Detect which cell encompasses the target text, then output its [x, y] center coordinate. 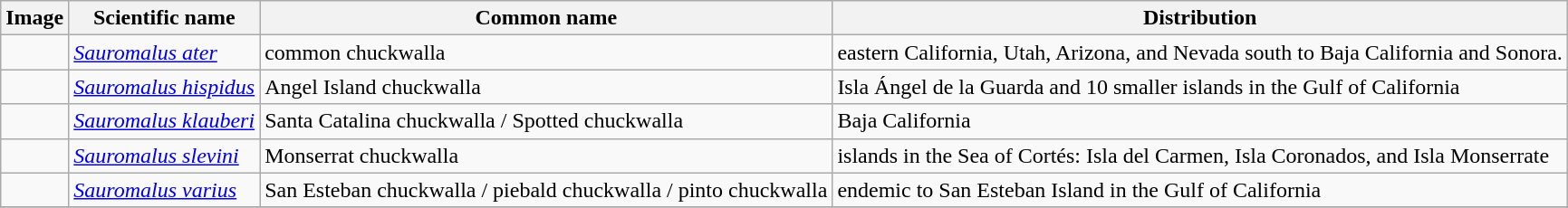
Distribution [1200, 18]
Sauromalus varius [165, 190]
Scientific name [165, 18]
Baja California [1200, 121]
eastern California, Utah, Arizona, and Nevada south to Baja California and Sonora. [1200, 52]
Sauromalus slevini [165, 156]
Isla Ángel de la Guarda and 10 smaller islands in the Gulf of California [1200, 87]
Common name [546, 18]
Image [34, 18]
islands in the Sea of Cortés: Isla del Carmen, Isla Coronados, and Isla Monserrate [1200, 156]
Sauromalus ater [165, 52]
Monserrat chuckwalla [546, 156]
Angel Island chuckwalla [546, 87]
endemic to San Esteban Island in the Gulf of California [1200, 190]
Sauromalus klauberi [165, 121]
San Esteban chuckwalla / piebald chuckwalla / pinto chuckwalla [546, 190]
common chuckwalla [546, 52]
Santa Catalina chuckwalla / Spotted chuckwalla [546, 121]
Sauromalus hispidus [165, 87]
